From the cell containing the given text, extract its center point as [X, Y] coordinate. 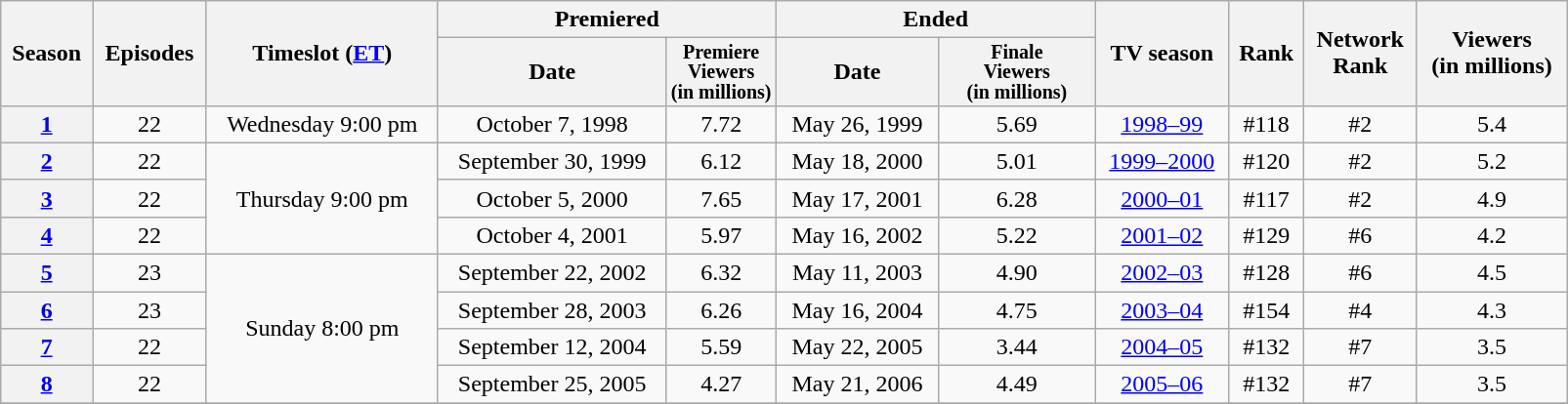
#117 [1266, 198]
Ended [936, 20]
4.3 [1492, 310]
4.49 [1017, 384]
#129 [1266, 235]
5.2 [1492, 161]
PremiereViewers(in millions) [721, 72]
May 21, 2006 [857, 384]
May 17, 2001 [857, 198]
#154 [1266, 310]
3 [47, 198]
September 22, 2002 [552, 273]
5 [47, 273]
7 [47, 347]
Rank [1266, 54]
4.27 [721, 384]
6.26 [721, 310]
2005–06 [1163, 384]
September 28, 2003 [552, 310]
September 12, 2004 [552, 347]
September 25, 2005 [552, 384]
May 11, 2003 [857, 273]
5.22 [1017, 235]
NetworkRank [1360, 54]
#4 [1360, 310]
October 7, 1998 [552, 124]
Season [47, 54]
4.75 [1017, 310]
8 [47, 384]
5.59 [721, 347]
September 30, 1999 [552, 161]
#118 [1266, 124]
2004–05 [1163, 347]
6 [47, 310]
October 4, 2001 [552, 235]
1999–2000 [1163, 161]
5.97 [721, 235]
4.5 [1492, 273]
TV season [1163, 54]
Timeslot (ET) [322, 54]
#120 [1266, 161]
5.69 [1017, 124]
2 [47, 161]
Wednesday 9:00 pm [322, 124]
1 [47, 124]
7.72 [721, 124]
5.4 [1492, 124]
Thursday 9:00 pm [322, 198]
4 [47, 235]
May 18, 2000 [857, 161]
4.2 [1492, 235]
6.32 [721, 273]
2001–02 [1163, 235]
6.28 [1017, 198]
Sunday 8:00 pm [322, 329]
October 5, 2000 [552, 198]
May 16, 2004 [857, 310]
May 16, 2002 [857, 235]
FinaleViewers(in millions) [1017, 72]
6.12 [721, 161]
Episodes [150, 54]
2002–03 [1163, 273]
2000–01 [1163, 198]
Premiered [607, 20]
7.65 [721, 198]
4.90 [1017, 273]
4.9 [1492, 198]
Viewers(in millions) [1492, 54]
3.44 [1017, 347]
#128 [1266, 273]
5.01 [1017, 161]
2003–04 [1163, 310]
May 22, 2005 [857, 347]
1998–99 [1163, 124]
May 26, 1999 [857, 124]
